Search for the cell housing the specified text and yield its (X, Y) center coordinate. 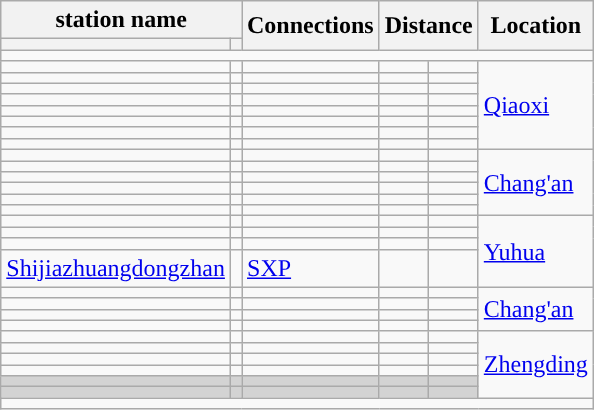
station name (122, 20)
Location (536, 26)
Shijiazhuangdongzhan (116, 268)
Yuhua (536, 252)
SXP (311, 268)
Distance (428, 26)
Connections (311, 26)
Zhengding (536, 364)
Qiaoxi (536, 105)
